Identify which cell holds the provided text, then report its (x, y) central coordinate. 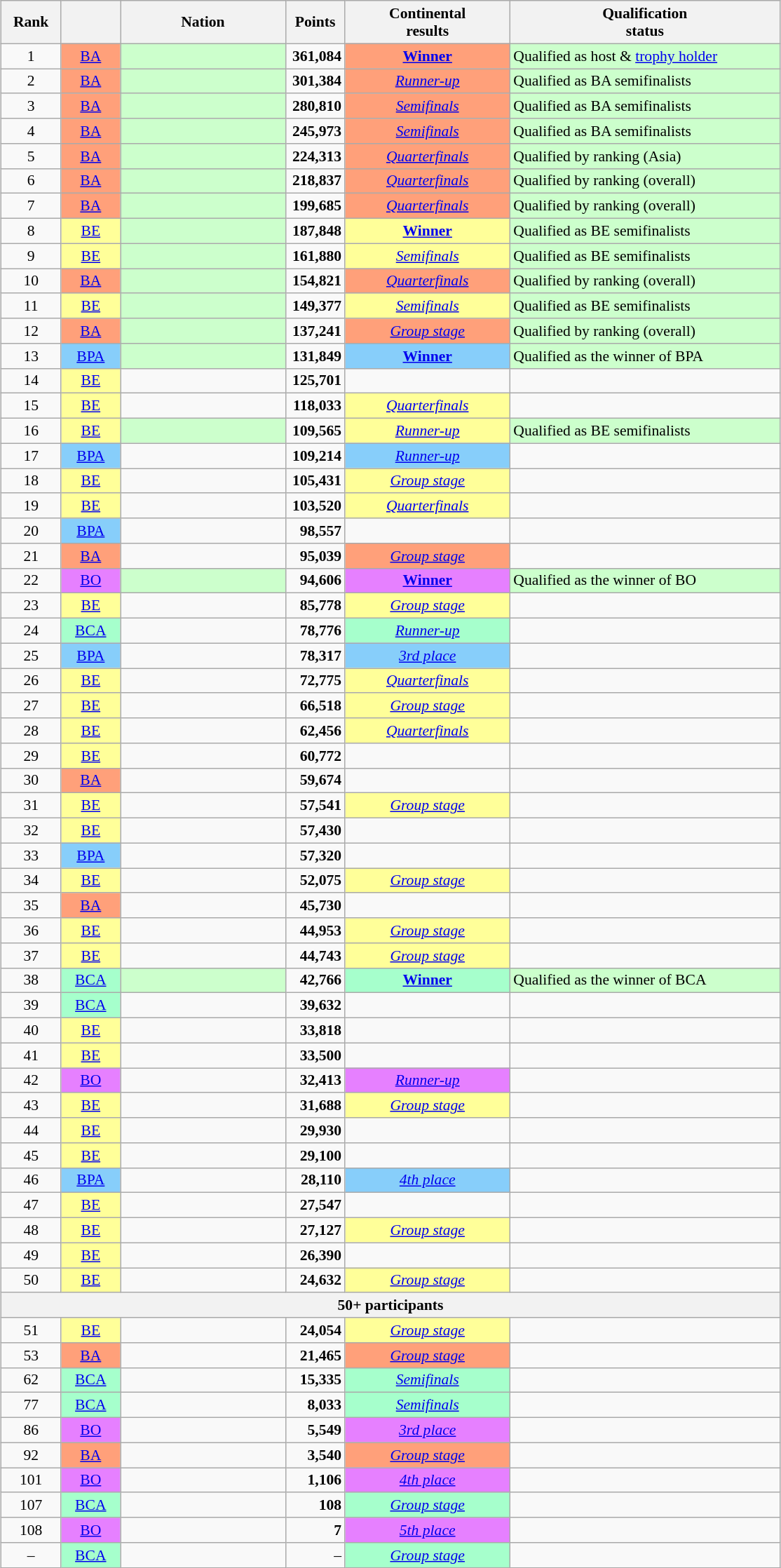
44,953 (315, 931)
77 (31, 1405)
103,520 (315, 506)
4 (31, 131)
33,818 (315, 1030)
34 (31, 881)
30 (31, 780)
5 (31, 156)
57,430 (315, 830)
40 (31, 1030)
20 (31, 531)
Qualified as the winner of BCA (645, 980)
16 (31, 431)
53 (31, 1355)
27,547 (315, 1205)
27 (31, 705)
95,039 (315, 555)
86 (31, 1430)
92 (31, 1455)
6 (31, 181)
27,127 (315, 1230)
32 (31, 830)
44 (31, 1130)
52,075 (315, 881)
Points (315, 22)
39 (31, 1006)
199,685 (315, 206)
33,500 (315, 1055)
301,384 (315, 81)
14 (31, 381)
85,778 (315, 606)
59,674 (315, 780)
46 (31, 1180)
51 (31, 1330)
107 (31, 1505)
42 (31, 1080)
161,880 (315, 256)
Qualified as host & trophy holder (645, 56)
15,335 (315, 1380)
109,214 (315, 456)
Continentalresults (428, 22)
19 (31, 506)
131,849 (315, 356)
21 (31, 555)
44,743 (315, 955)
125,701 (315, 381)
48 (31, 1230)
224,313 (315, 156)
101 (31, 1480)
24,054 (315, 1330)
12 (31, 331)
28 (31, 731)
78,317 (315, 656)
78,776 (315, 630)
24 (31, 630)
21,465 (315, 1355)
31 (31, 806)
280,810 (315, 106)
26,390 (315, 1255)
15 (31, 406)
5,549 (315, 1430)
8 (31, 231)
98,557 (315, 531)
1 (31, 56)
23 (31, 606)
62 (31, 1380)
50+ participants (391, 1305)
57,541 (315, 806)
45 (31, 1155)
187,848 (315, 231)
118,033 (315, 406)
62,456 (315, 731)
137,241 (315, 331)
47 (31, 1205)
11 (31, 306)
3,540 (315, 1455)
10 (31, 281)
31,688 (315, 1105)
22 (31, 581)
60,772 (315, 755)
29 (31, 755)
Nation (203, 22)
1,106 (315, 1480)
45,730 (315, 905)
38 (31, 980)
37 (31, 955)
49 (31, 1255)
32,413 (315, 1080)
218,837 (315, 181)
24,632 (315, 1280)
66,518 (315, 705)
35 (31, 905)
Qualified as the winner of BO (645, 581)
36 (31, 931)
Qualificationstatus (645, 22)
18 (31, 481)
13 (31, 356)
Qualified by ranking (Asia) (645, 156)
Rank (31, 22)
361,084 (315, 56)
57,320 (315, 856)
154,821 (315, 281)
39,632 (315, 1006)
9 (31, 256)
5th place (428, 1530)
41 (31, 1055)
94,606 (315, 581)
43 (31, 1105)
72,775 (315, 680)
109,565 (315, 431)
29,930 (315, 1130)
33 (31, 856)
Qualified as the winner of BPA (645, 356)
245,973 (315, 131)
8,033 (315, 1405)
17 (31, 456)
28,110 (315, 1180)
3 (31, 106)
105,431 (315, 481)
2 (31, 81)
26 (31, 680)
42,766 (315, 980)
25 (31, 656)
50 (31, 1280)
149,377 (315, 306)
29,100 (315, 1155)
